Find where the given text appears and provide that cell's center as (X, Y) coordinate. 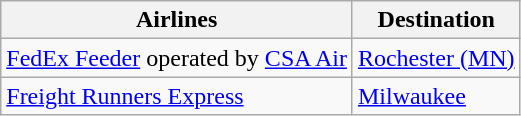
Rochester (MN) (436, 58)
Airlines (177, 20)
Destination (436, 20)
FedEx Feeder operated by CSA Air (177, 58)
Milwaukee (436, 96)
Freight Runners Express (177, 96)
